Detect which cell encompasses the target text, then output its (X, Y) center coordinate. 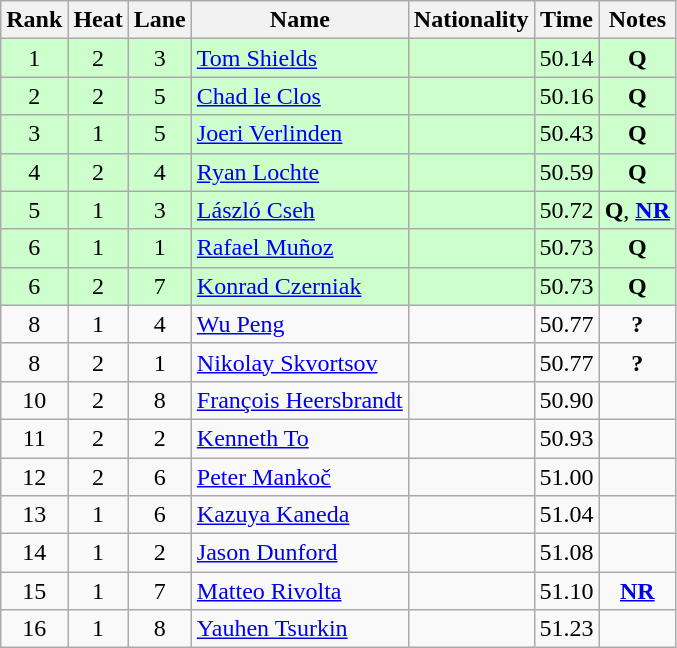
51.04 (566, 515)
Yauhen Tsurkin (300, 629)
Kenneth To (300, 438)
51.08 (566, 553)
51.10 (566, 591)
Name (300, 20)
50.93 (566, 438)
50.72 (566, 210)
Kazuya Kaneda (300, 515)
50.43 (566, 134)
16 (34, 629)
Rank (34, 20)
10 (34, 400)
Konrad Czerniak (300, 286)
NR (637, 591)
15 (34, 591)
50.59 (566, 172)
Nationality (471, 20)
14 (34, 553)
Tom Shields (300, 58)
Q, NR (637, 210)
51.23 (566, 629)
Jason Dunford (300, 553)
László Cseh (300, 210)
11 (34, 438)
François Heersbrandt (300, 400)
50.90 (566, 400)
Nikolay Skvortsov (300, 362)
13 (34, 515)
50.14 (566, 58)
Notes (637, 20)
Heat (98, 20)
Matteo Rivolta (300, 591)
Ryan Lochte (300, 172)
Peter Mankoč (300, 477)
Joeri Verlinden (300, 134)
12 (34, 477)
Lane (160, 20)
Chad le Clos (300, 96)
50.16 (566, 96)
Rafael Muñoz (300, 248)
Wu Peng (300, 324)
Time (566, 20)
51.00 (566, 477)
